Return the [X, Y] coordinate for the center point of the cell that contains the specified text.  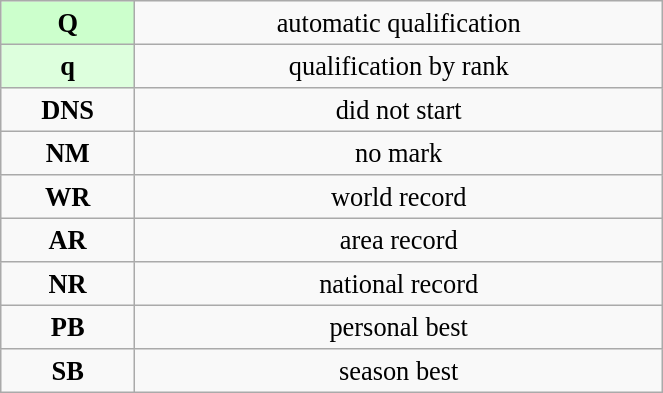
q [68, 66]
area record [399, 240]
personal best [399, 327]
season best [399, 371]
WR [68, 197]
DNS [68, 109]
NR [68, 284]
Q [68, 22]
national record [399, 284]
did not start [399, 109]
world record [399, 197]
qualification by rank [399, 66]
SB [68, 371]
automatic qualification [399, 22]
PB [68, 327]
AR [68, 240]
no mark [399, 153]
NM [68, 153]
